For the text-containing cell, return its midpoint in [X, Y] coordinate format. 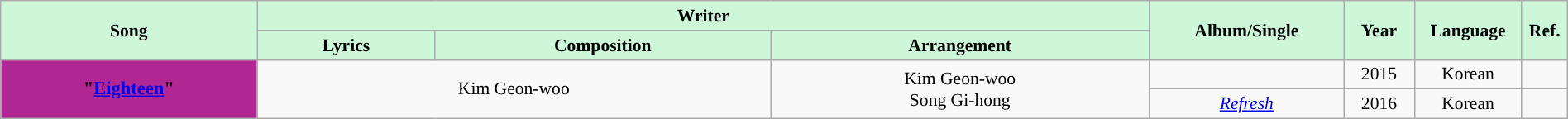
2015 [1379, 74]
Kim Geon-woo Song Gi-hong [960, 89]
2016 [1379, 104]
Lyrics [346, 45]
Arrangement [960, 45]
Album/Single [1247, 30]
Year [1379, 30]
Song [129, 30]
Ref. [1545, 30]
Refresh [1247, 104]
Kim Geon-woo [514, 89]
"Eighteen" [129, 89]
Composition [603, 45]
Writer [703, 16]
Language [1468, 30]
